Locate the cell with the specified text and output its (x, y) center coordinate. 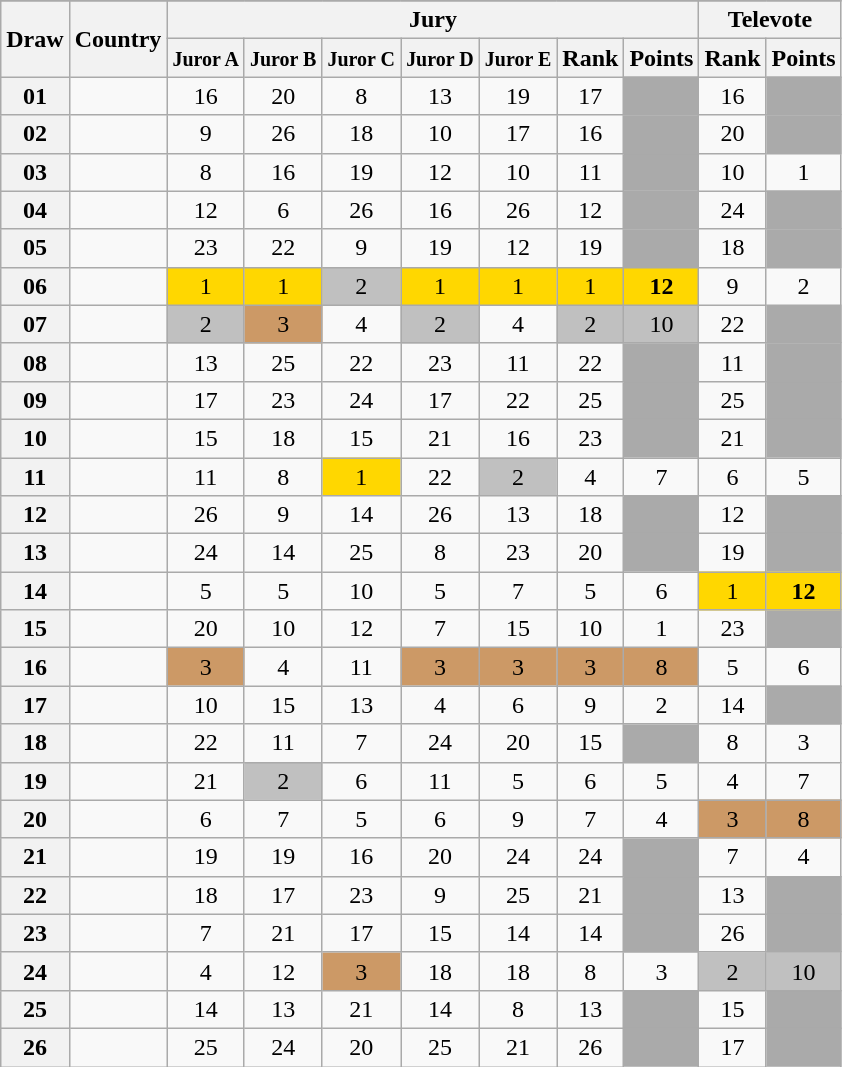
09 (35, 400)
03 (35, 172)
07 (35, 324)
04 (35, 210)
Juror C (362, 58)
Televote (770, 20)
Juror A (206, 58)
Juror E (518, 58)
01 (35, 96)
Jury (433, 20)
Country (118, 39)
Juror D (440, 58)
Draw (35, 39)
05 (35, 248)
06 (35, 286)
Juror B (283, 58)
02 (35, 134)
08 (35, 362)
